Return the [x, y] coordinate for the center point of the cell that contains the specified text.  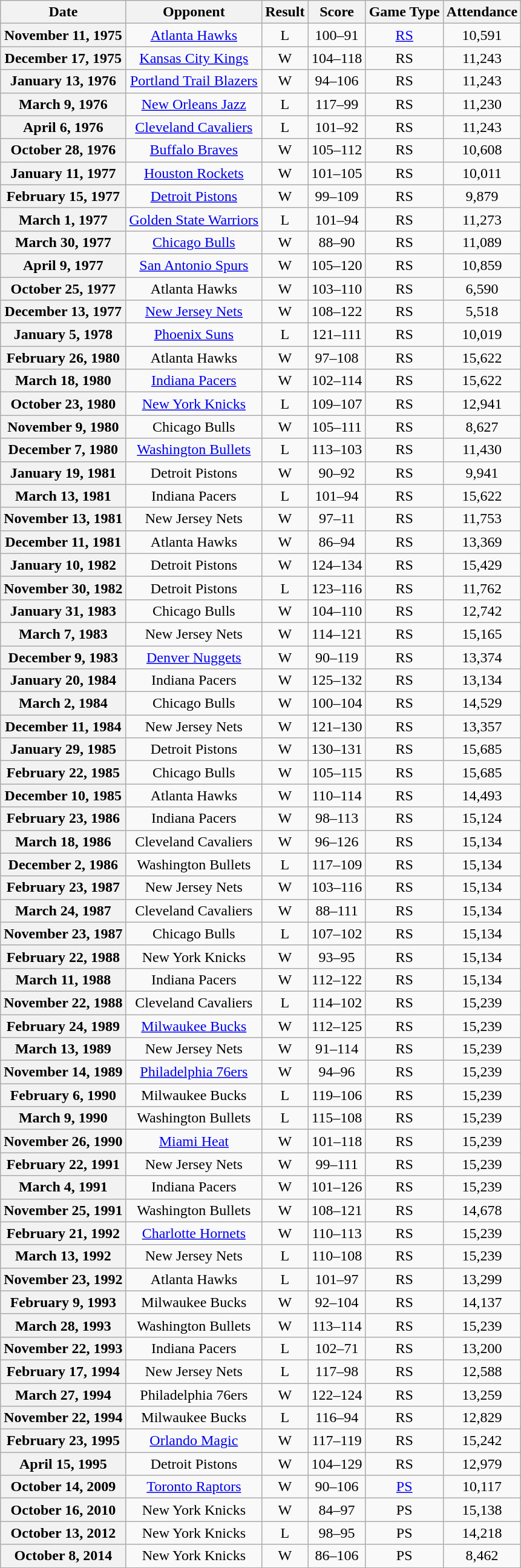
88–90 [336, 242]
14,493 [482, 796]
12,742 [482, 611]
February 22, 1988 [63, 957]
101–126 [336, 1187]
Opponent [194, 12]
107–102 [336, 934]
110–114 [336, 796]
14,218 [482, 1533]
November 14, 1989 [63, 1072]
14,529 [482, 703]
February 23, 1986 [63, 819]
102–71 [336, 1348]
90–119 [336, 657]
90–106 [336, 1487]
Score [336, 12]
9,941 [482, 473]
December 13, 1977 [63, 312]
121–111 [336, 335]
January 11, 1977 [63, 173]
Charlotte Hornets [194, 1233]
10,859 [482, 265]
117–99 [336, 104]
December 2, 1986 [63, 865]
April 9, 1977 [63, 265]
9,879 [482, 196]
April 15, 1995 [63, 1464]
March 7, 1983 [63, 634]
109–107 [336, 404]
15,124 [482, 819]
February 15, 1977 [63, 196]
10,591 [482, 35]
December 11, 1981 [63, 542]
April 6, 1976 [63, 127]
Buffalo Braves [194, 150]
15,165 [482, 634]
11,273 [482, 219]
November 9, 1980 [63, 427]
13,357 [482, 726]
12,979 [482, 1464]
November 11, 1975 [63, 35]
104–129 [336, 1464]
13,299 [482, 1279]
March 11, 1988 [63, 980]
112–125 [336, 1026]
98–113 [336, 819]
105–112 [336, 150]
117–119 [336, 1441]
117–109 [336, 865]
November 30, 1982 [63, 588]
Golden State Warriors [194, 219]
13,134 [482, 680]
100–104 [336, 703]
Kansas City Kings [194, 58]
113–114 [336, 1325]
10,011 [482, 173]
108–121 [336, 1210]
Attendance [482, 12]
94–96 [336, 1072]
October 23, 1980 [63, 404]
113–103 [336, 450]
December 7, 1980 [63, 450]
Game Type [404, 12]
13,369 [482, 542]
February 9, 1993 [63, 1302]
97–11 [336, 519]
February 6, 1990 [63, 1095]
March 1, 1977 [63, 219]
119–106 [336, 1095]
101–92 [336, 127]
12,829 [482, 1418]
114–102 [336, 1003]
March 13, 1981 [63, 496]
March 9, 1976 [63, 104]
March 13, 1989 [63, 1049]
92–104 [336, 1302]
March 2, 1984 [63, 703]
Portland Trail Blazers [194, 81]
12,941 [482, 404]
11,753 [482, 519]
October 16, 2010 [63, 1510]
November 23, 1992 [63, 1279]
103–116 [336, 888]
Houston Rockets [194, 173]
104–118 [336, 58]
15,429 [482, 565]
February 21, 1992 [63, 1233]
January 10, 1982 [63, 565]
11,430 [482, 450]
February 22, 1985 [63, 772]
November 25, 1991 [63, 1210]
88–111 [336, 911]
102–114 [336, 381]
March 18, 1980 [63, 381]
15,138 [482, 1510]
February 23, 1987 [63, 888]
10,608 [482, 150]
January 20, 1984 [63, 680]
13,200 [482, 1348]
5,518 [482, 312]
121–130 [336, 726]
117–98 [336, 1371]
110–108 [336, 1256]
11,230 [482, 104]
December 17, 1975 [63, 58]
December 9, 1983 [63, 657]
101–97 [336, 1279]
101–105 [336, 173]
January 13, 1976 [63, 81]
December 10, 1985 [63, 796]
86–94 [336, 542]
96–126 [336, 842]
110–113 [336, 1233]
November 22, 1988 [63, 1003]
March 4, 1991 [63, 1187]
98–95 [336, 1533]
February 23, 1995 [63, 1441]
130–131 [336, 749]
March 30, 1977 [63, 242]
122–124 [336, 1394]
October 8, 2014 [63, 1556]
March 27, 1994 [63, 1394]
November 13, 1981 [63, 519]
Date [63, 12]
12,588 [482, 1371]
October 14, 2009 [63, 1487]
91–114 [336, 1049]
Result [285, 12]
New Orleans Jazz [194, 104]
Phoenix Suns [194, 335]
March 13, 1992 [63, 1256]
March 28, 1993 [63, 1325]
99–111 [336, 1164]
13,374 [482, 657]
14,137 [482, 1302]
97–108 [336, 358]
104–110 [336, 611]
November 22, 1994 [63, 1418]
10,019 [482, 335]
103–110 [336, 289]
Denver Nuggets [194, 657]
February 26, 1980 [63, 358]
114–121 [336, 634]
Miami Heat [194, 1141]
124–134 [336, 565]
6,590 [482, 289]
11,762 [482, 588]
100–91 [336, 35]
99–109 [336, 196]
108–122 [336, 312]
March 24, 1987 [63, 911]
January 5, 1978 [63, 335]
116–94 [336, 1418]
93–95 [336, 957]
February 17, 1994 [63, 1371]
January 29, 1985 [63, 749]
13,259 [482, 1394]
March 9, 1990 [63, 1118]
101–118 [336, 1141]
Toronto Raptors [194, 1487]
112–122 [336, 980]
11,089 [482, 242]
105–111 [336, 427]
February 22, 1991 [63, 1164]
January 31, 1983 [63, 611]
8,462 [482, 1556]
October 28, 1976 [63, 150]
November 26, 1990 [63, 1141]
125–132 [336, 680]
November 23, 1987 [63, 934]
8,627 [482, 427]
86–106 [336, 1556]
90–92 [336, 473]
January 19, 1981 [63, 473]
October 25, 1977 [63, 289]
105–115 [336, 772]
84–97 [336, 1510]
December 11, 1984 [63, 726]
March 18, 1986 [63, 842]
94–106 [336, 81]
105–120 [336, 265]
115–108 [336, 1118]
November 22, 1993 [63, 1348]
February 24, 1989 [63, 1026]
123–116 [336, 588]
10,117 [482, 1487]
Orlando Magic [194, 1441]
14,678 [482, 1210]
San Antonio Spurs [194, 265]
15,242 [482, 1441]
October 13, 2012 [63, 1533]
